Find where the given text appears and provide that cell's center as [x, y] coordinate. 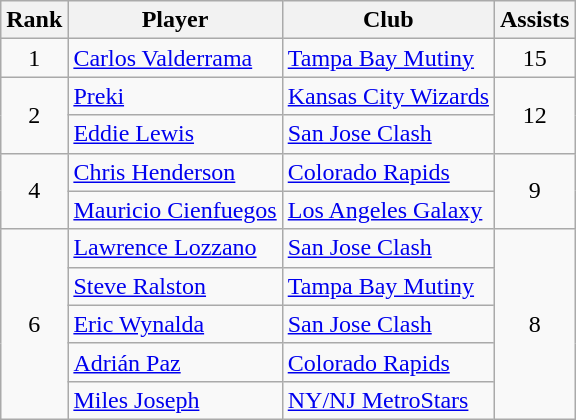
Lawrence Lozzano [175, 248]
2 [34, 115]
Club [388, 20]
9 [535, 191]
Player [175, 20]
12 [535, 115]
Kansas City Wizards [388, 96]
Miles Joseph [175, 400]
Carlos Valderrama [175, 58]
Eric Wynalda [175, 324]
Steve Ralston [175, 286]
Preki [175, 96]
Chris Henderson [175, 172]
Los Angeles Galaxy [388, 210]
Assists [535, 20]
Eddie Lewis [175, 134]
Adrián Paz [175, 362]
4 [34, 191]
NY/NJ MetroStars [388, 400]
Rank [34, 20]
8 [535, 324]
6 [34, 324]
1 [34, 58]
15 [535, 58]
Mauricio Cienfuegos [175, 210]
